Extract the (X, Y) coordinate from the center of the cell holding the provided text.  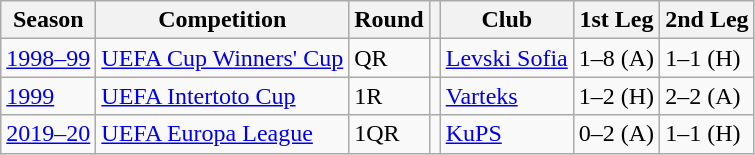
UEFA Europa League (222, 134)
Round (389, 20)
1–2 (H) (616, 96)
1999 (48, 96)
0–2 (A) (616, 134)
1R (389, 96)
QR (389, 58)
Club (506, 20)
1QR (389, 134)
KuPS (506, 134)
UEFA Intertoto Cup (222, 96)
UEFA Cup Winners' Cup (222, 58)
1st Leg (616, 20)
1–8 (A) (616, 58)
Varteks (506, 96)
2nd Leg (707, 20)
Levski Sofia (506, 58)
Season (48, 20)
2–2 (A) (707, 96)
1998–99 (48, 58)
2019–20 (48, 134)
Competition (222, 20)
